Locate the cell with the specified text and output its (x, y) center coordinate. 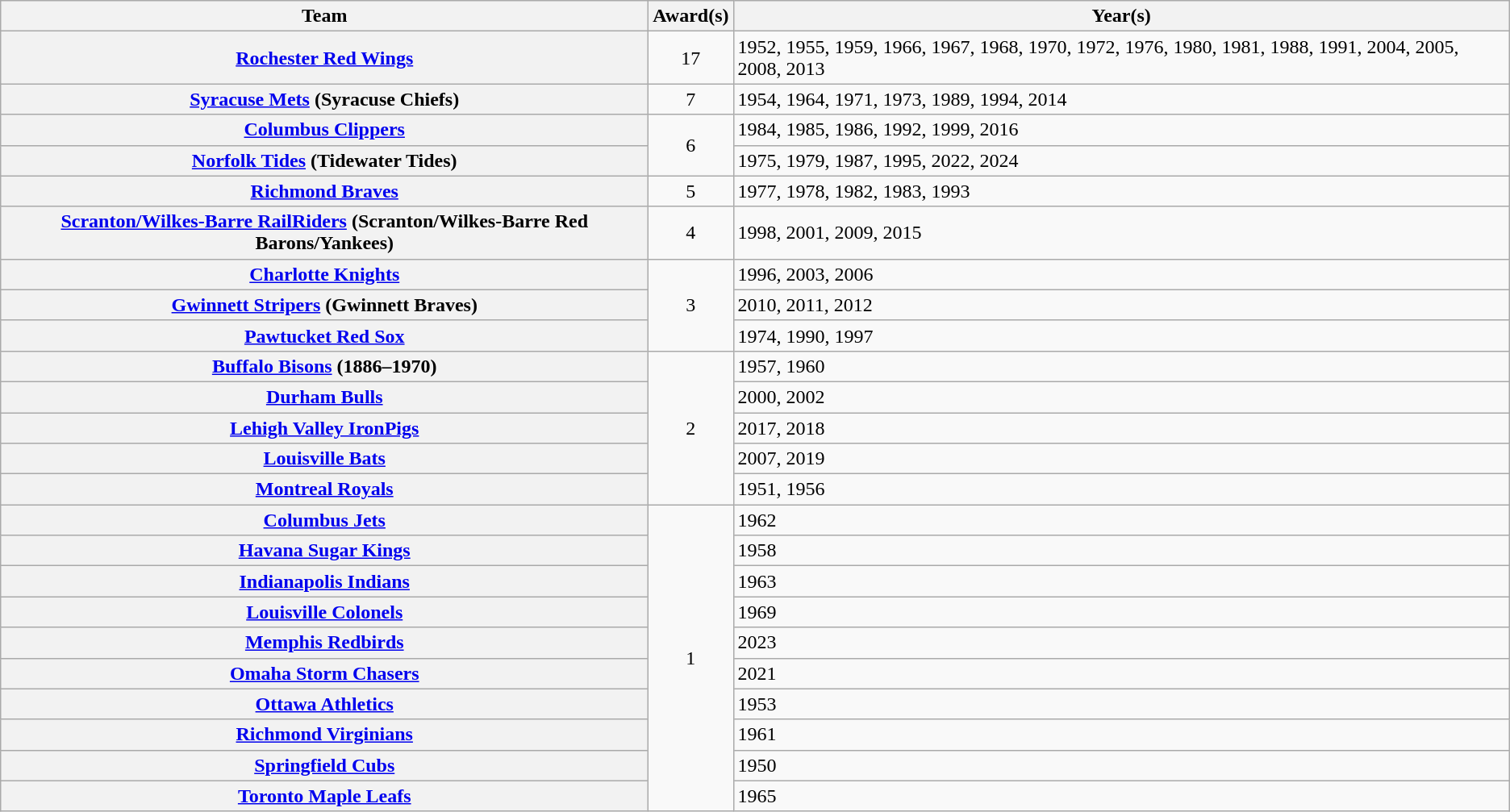
Buffalo Bisons (1886–1970) (324, 366)
Ottawa Athletics (324, 704)
1962 (1121, 520)
Rochester Red Wings (324, 58)
7 (690, 99)
1953 (1121, 704)
1952, 1955, 1959, 1966, 1967, 1968, 1970, 1972, 1976, 1980, 1981, 1988, 1991, 2004, 2005, 2008, 2013 (1121, 58)
Columbus Jets (324, 520)
Montreal Royals (324, 489)
Team (324, 16)
2023 (1121, 643)
Omaha Storm Chasers (324, 673)
Gwinnett Stripers (Gwinnett Braves) (324, 305)
Springfield Cubs (324, 765)
1954, 1964, 1971, 1973, 1989, 1994, 2014 (1121, 99)
1958 (1121, 551)
1951, 1956 (1121, 489)
Lehigh Valley IronPigs (324, 428)
6 (690, 145)
Richmond Virginians (324, 735)
Scranton/Wilkes-Barre RailRiders (Scranton/Wilkes-Barre Red Barons/Yankees) (324, 232)
2 (690, 427)
1996, 2003, 2006 (1121, 274)
Columbus Clippers (324, 130)
Pawtucket Red Sox (324, 335)
1975, 1979, 1987, 1995, 2022, 2024 (1121, 160)
Memphis Redbirds (324, 643)
Louisville Bats (324, 459)
1969 (1121, 612)
2021 (1121, 673)
1965 (1121, 796)
1974, 1990, 1997 (1121, 335)
Syracuse Mets (Syracuse Chiefs) (324, 99)
Indianapolis Indians (324, 581)
2000, 2002 (1121, 397)
Year(s) (1121, 16)
2007, 2019 (1121, 459)
3 (690, 305)
Richmond Braves (324, 191)
Charlotte Knights (324, 274)
1 (690, 658)
1977, 1978, 1982, 1983, 1993 (1121, 191)
1950 (1121, 765)
17 (690, 58)
2017, 2018 (1121, 428)
1984, 1985, 1986, 1992, 1999, 2016 (1121, 130)
Toronto Maple Leafs (324, 796)
4 (690, 232)
Award(s) (690, 16)
1957, 1960 (1121, 366)
1963 (1121, 581)
1998, 2001, 2009, 2015 (1121, 232)
2010, 2011, 2012 (1121, 305)
Durham Bulls (324, 397)
Norfolk Tides (Tidewater Tides) (324, 160)
Louisville Colonels (324, 612)
Havana Sugar Kings (324, 551)
5 (690, 191)
1961 (1121, 735)
